Pinpoint the cell where the given text exists, returning its [X, Y] midpoint coordinate. 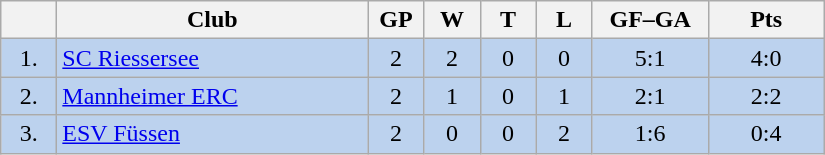
3. [29, 134]
1:6 [650, 134]
ESV Füssen [212, 134]
GP [396, 20]
4:0 [766, 58]
Mannheimer ERC [212, 96]
L [564, 20]
5:1 [650, 58]
SC Riessersee [212, 58]
W [452, 20]
1. [29, 58]
T [508, 20]
GF–GA [650, 20]
2. [29, 96]
2:2 [766, 96]
0:4 [766, 134]
2:1 [650, 96]
Club [212, 20]
Pts [766, 20]
